Return (X, Y) of the center of cell containing provided text 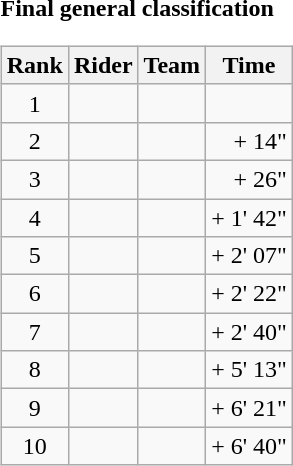
+ 6' 21" (250, 408)
Time (250, 65)
Rider (103, 65)
8 (34, 370)
Rank (34, 65)
6 (34, 294)
5 (34, 256)
+ 6' 40" (250, 446)
4 (34, 217)
+ 26" (250, 179)
+ 2' 07" (250, 256)
2 (34, 141)
Team (172, 65)
7 (34, 332)
+ 2' 22" (250, 294)
+ 1' 42" (250, 217)
+ 5' 13" (250, 370)
1 (34, 103)
+ 14" (250, 141)
9 (34, 408)
+ 2' 40" (250, 332)
3 (34, 179)
10 (34, 446)
